From the cell containing the given text, extract its center point as [x, y] coordinate. 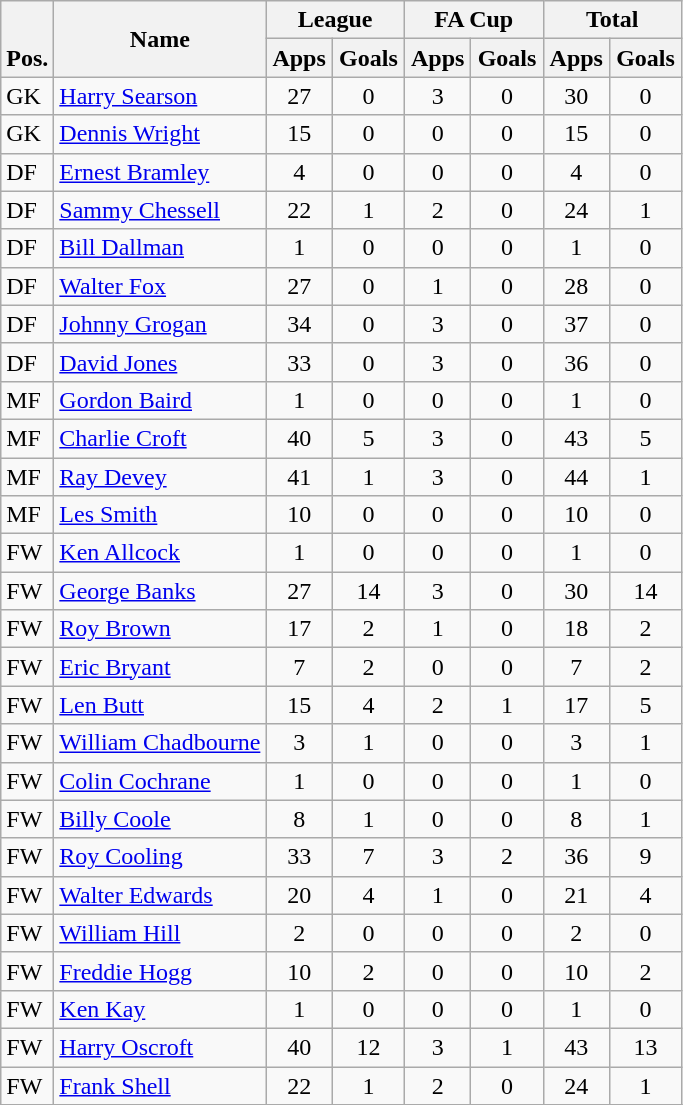
Walter Edwards [160, 895]
Pos. [28, 39]
Walter Fox [160, 286]
Eric Bryant [160, 667]
Name [160, 39]
Charlie Croft [160, 438]
League [336, 20]
Gordon Baird [160, 400]
William Chadbourne [160, 743]
Sammy Chessell [160, 210]
Ernest Bramley [160, 172]
Dennis Wright [160, 134]
21 [576, 895]
Colin Cochrane [160, 781]
FA Cup [474, 20]
12 [368, 1047]
13 [646, 1047]
William Hill [160, 933]
Frank Shell [160, 1085]
Roy Cooling [160, 857]
20 [300, 895]
Roy Brown [160, 629]
Total [612, 20]
Ken Allcock [160, 553]
28 [576, 286]
Harry Searson [160, 96]
Bill Dallman [160, 248]
Les Smith [160, 515]
David Jones [160, 362]
Harry Oscroft [160, 1047]
Ken Kay [160, 1009]
18 [576, 629]
Ray Devey [160, 477]
Freddie Hogg [160, 971]
George Banks [160, 591]
9 [646, 857]
Johnny Grogan [160, 324]
37 [576, 324]
34 [300, 324]
44 [576, 477]
Billy Coole [160, 819]
Len Butt [160, 705]
41 [300, 477]
